Identify which cell holds the provided text, then report its (x, y) central coordinate. 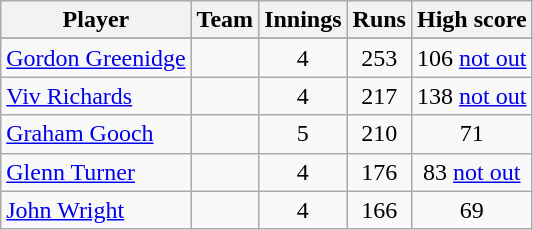
Team (225, 20)
Graham Gooch (96, 134)
5 (303, 134)
138 not out (472, 96)
Runs (379, 20)
217 (379, 96)
Player (96, 20)
166 (379, 210)
Innings (303, 20)
69 (472, 210)
71 (472, 134)
106 not out (472, 58)
Viv Richards (96, 96)
Gordon Greenidge (96, 58)
210 (379, 134)
176 (379, 172)
John Wright (96, 210)
253 (379, 58)
High score (472, 20)
Glenn Turner (96, 172)
83 not out (472, 172)
